Capture the cell that displays the provided text and extract its (X, Y) central coordinate. 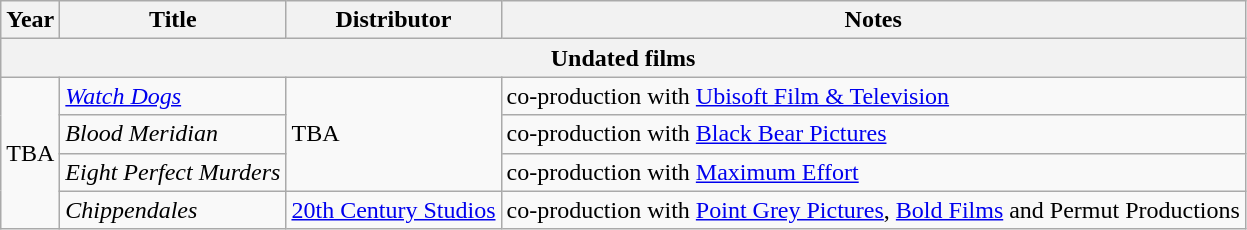
co-production with Ubisoft Film & Television (873, 96)
Eight Perfect Murders (173, 172)
Year (30, 20)
Distributor (394, 20)
co-production with Black Bear Pictures (873, 134)
20th Century Studios (394, 210)
co-production with Point Grey Pictures, Bold Films and Permut Productions (873, 210)
Blood Meridian (173, 134)
Chippendales (173, 210)
Title (173, 20)
co-production with Maximum Effort (873, 172)
Notes (873, 20)
Undated films (624, 58)
Watch Dogs (173, 96)
